Identify which cell holds the provided text, then report its (x, y) central coordinate. 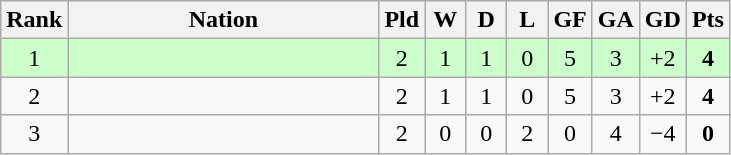
Nation (224, 20)
Pts (708, 20)
W (446, 20)
D (486, 20)
Pld (402, 20)
GD (662, 20)
−4 (662, 134)
GA (616, 20)
Rank (34, 20)
L (528, 20)
GF (570, 20)
